Scan for the cell matching the given text and deliver its [X, Y] coordinate at center. 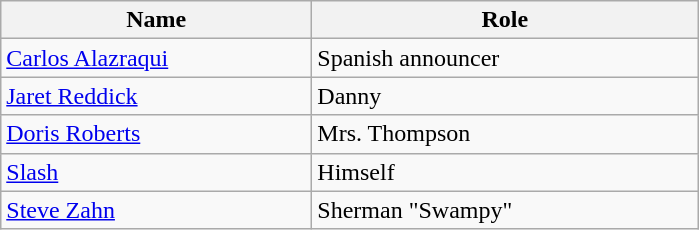
Spanish announcer [505, 58]
Role [505, 20]
Slash [156, 172]
Himself [505, 172]
Steve Zahn [156, 210]
Danny [505, 96]
Mrs. Thompson [505, 134]
Doris Roberts [156, 134]
Carlos Alazraqui [156, 58]
Sherman "Swampy" [505, 210]
Name [156, 20]
Jaret Reddick [156, 96]
